Return the (X, Y) coordinate for the center point of the cell that contains the specified text.  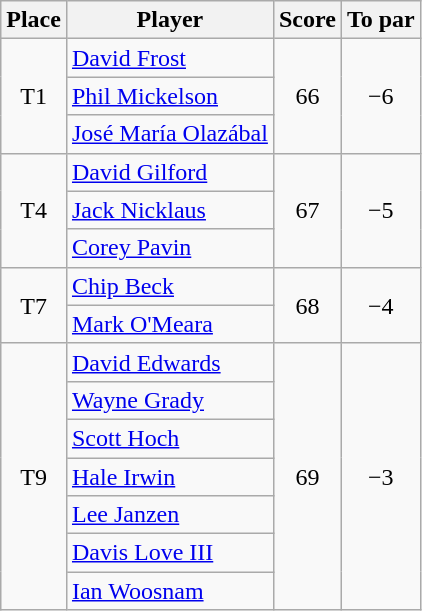
T4 (34, 210)
68 (307, 305)
Chip Beck (170, 286)
Lee Janzen (170, 515)
David Frost (170, 58)
−5 (380, 210)
−3 (380, 476)
Phil Mickelson (170, 96)
Wayne Grady (170, 400)
−4 (380, 305)
Jack Nicklaus (170, 210)
To par (380, 20)
T7 (34, 305)
David Gilford (170, 172)
−6 (380, 96)
Score (307, 20)
Hale Irwin (170, 477)
Davis Love III (170, 553)
T9 (34, 476)
66 (307, 96)
David Edwards (170, 362)
Corey Pavin (170, 248)
T1 (34, 96)
67 (307, 210)
Ian Woosnam (170, 591)
69 (307, 476)
Player (170, 20)
José María Olazábal (170, 134)
Place (34, 20)
Scott Hoch (170, 438)
Mark O'Meara (170, 324)
